Provide the (X, Y) coordinate of the cell's center where the given text is located.  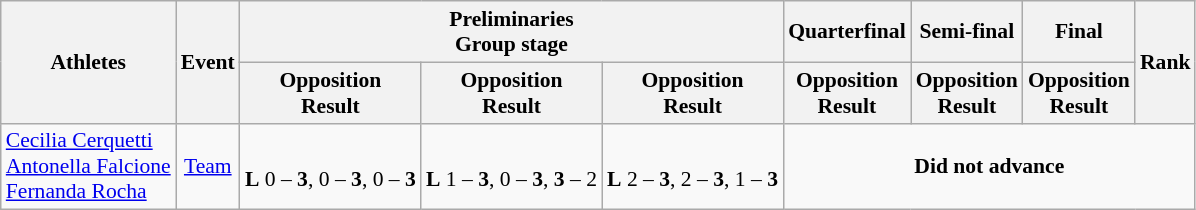
PreliminariesGroup stage (512, 32)
Event (208, 62)
Did not advance (989, 166)
L 2 – 3, 2 – 3, 1 – 3 (692, 166)
L 1 – 3, 0 – 3, 3 – 2 (512, 166)
L 0 – 3, 0 – 3, 0 – 3 (330, 166)
Cecilia CerquettiAntonella FalcioneFernanda Rocha (88, 166)
Semi-final (967, 32)
Final (1079, 32)
Athletes (88, 62)
Team (208, 166)
Quarterfinal (847, 32)
Rank (1166, 62)
